Pinpoint the cell where the given text exists, returning its (X, Y) midpoint coordinate. 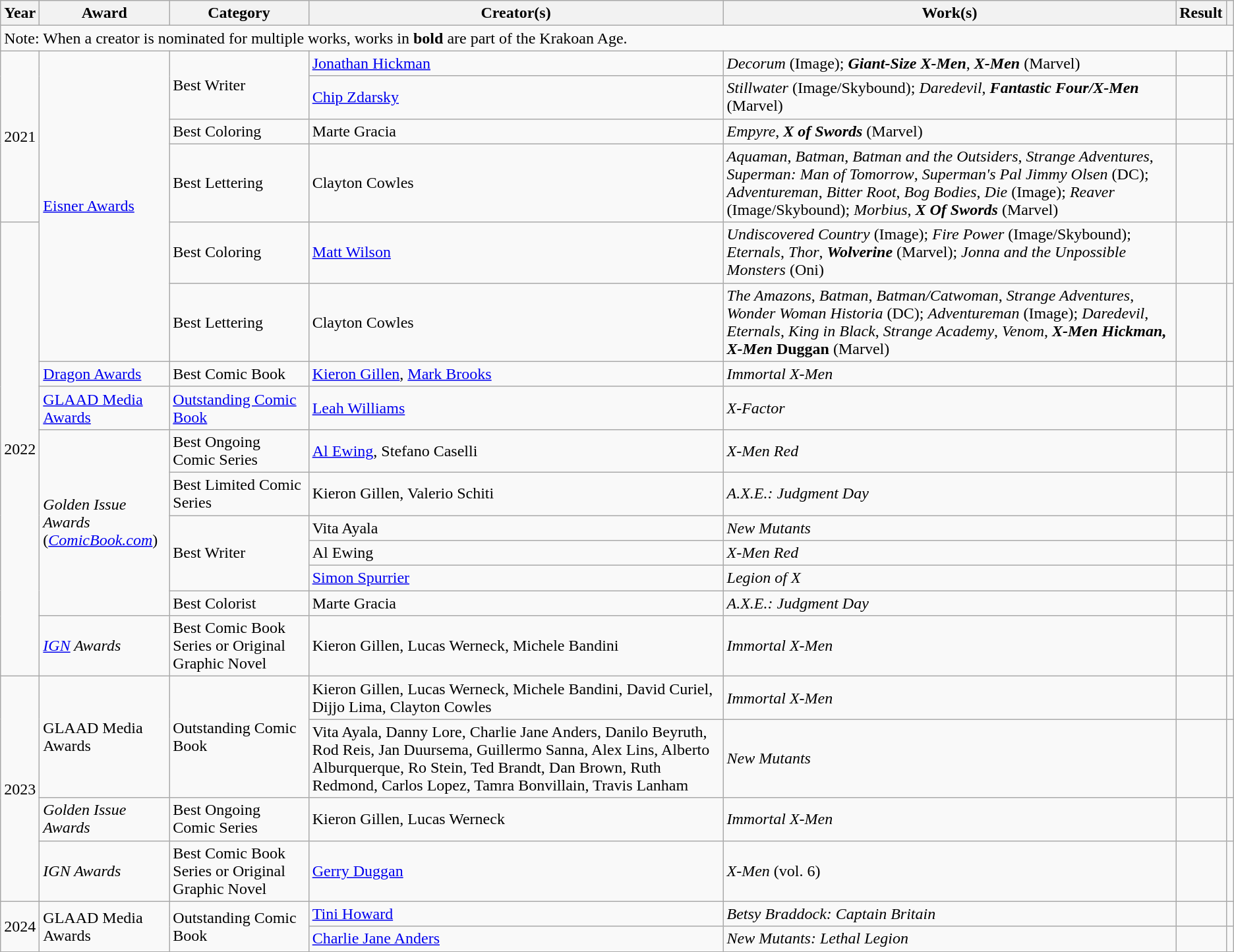
Kieron Gillen, Mark Brooks (515, 374)
Golden Issue Awards (104, 819)
Empyre, X of Swords (Marvel) (949, 131)
Category (239, 13)
Eisner Awards (104, 206)
Kieron Gillen, Valerio Schiti (515, 493)
Best Comic Book (239, 374)
Best Limited Comic Series (239, 493)
Simon Spurrier (515, 578)
Dragon Awards (104, 374)
Jonathan Hickman (515, 63)
Stillwater (Image/Skybound); Daredevil, Fantastic Four/X-Men (Marvel) (949, 98)
Kieron Gillen, Lucas Werneck (515, 819)
2023 (20, 788)
Al Ewing (515, 553)
Golden Issue Awards(ComicBook.com) (104, 522)
Legion of X (949, 578)
Year (20, 13)
2022 (20, 450)
2024 (20, 926)
Work(s) (949, 13)
Decorum (Image); Giant-Size X-Men, X-Men (Marvel) (949, 63)
Al Ewing, Stefano Caselli (515, 451)
Award (104, 13)
Best Colorist (239, 603)
Tini Howard (515, 914)
Kieron Gillen, Lucas Werneck, Michele Bandini, David Curiel, Dijjo Lima, Clayton Cowles (515, 698)
New Mutants: Lethal Legion (949, 939)
Undiscovered Country (Image); Fire Power (Image/Skybound); Eternals, Thor, Wolverine (Marvel); Jonna and the Unpossible Monsters (Oni) (949, 253)
X-Factor (949, 407)
Leah Williams (515, 407)
Creator(s) (515, 13)
Charlie Jane Anders (515, 939)
Result (1201, 13)
Note: When a creator is nominated for multiple works, works in bold are part of the Krakoan Age. (617, 38)
X-Men (vol. 6) (949, 871)
Kieron Gillen, Lucas Werneck, Michele Bandini (515, 646)
Betsy Braddock: Captain Britain (949, 914)
Gerry Duggan (515, 871)
Matt Wilson (515, 253)
Chip Zdarsky (515, 98)
Vita Ayala (515, 528)
2021 (20, 136)
